From the cell containing the given text, extract its center point as [X, Y] coordinate. 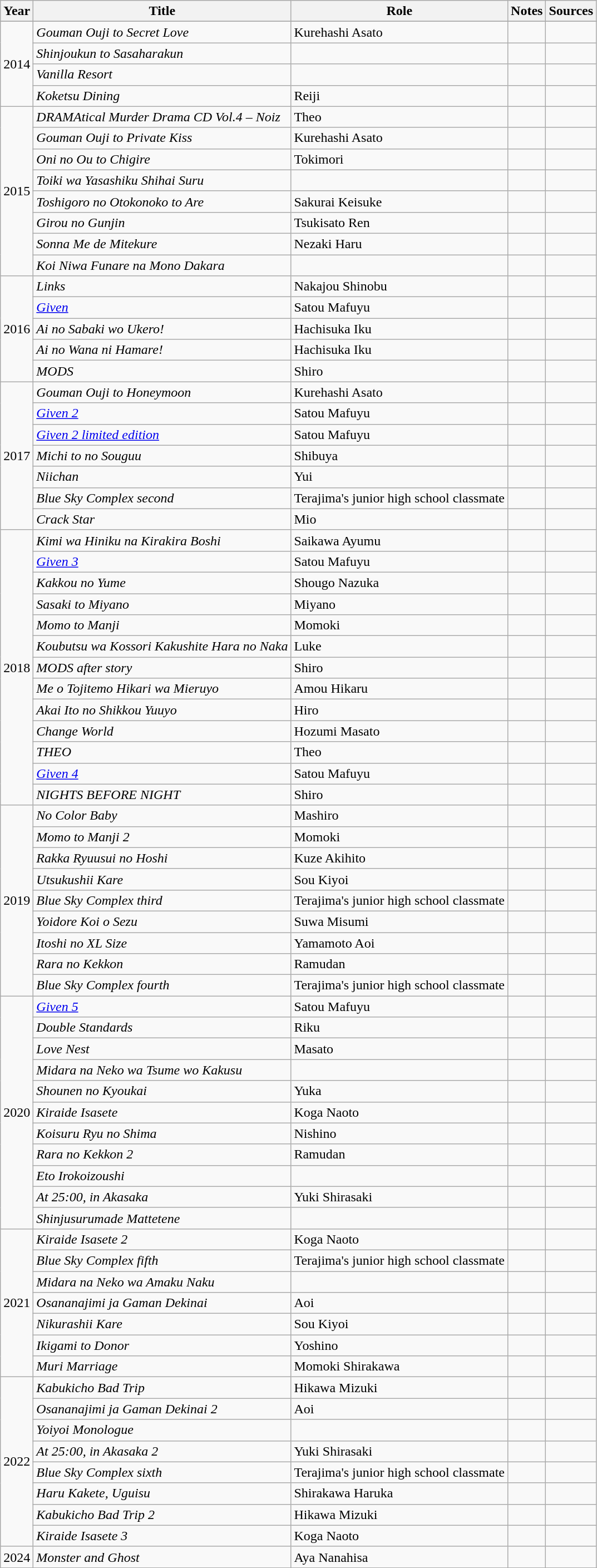
Kiraide Isasete [162, 1112]
Girou no Gunjin [162, 223]
Given 3 [162, 561]
Blue Sky Complex third [162, 900]
No Color Baby [162, 816]
Change World [162, 731]
Ikigami to Donor [162, 1345]
Me o Tojitemo Hikari wa Mieruyo [162, 689]
Osananajimi ja Gaman Dekinai 2 [162, 1409]
2018 [17, 668]
Hiro [399, 710]
Niichan [162, 477]
MODS [162, 371]
Hozumi Masato [399, 731]
Rakka Ryuusui no Hoshi [162, 858]
Eto Irokoizoushi [162, 1176]
Given 4 [162, 773]
Sasaki to Miyano [162, 604]
Title [162, 11]
Given 2 [162, 413]
Gouman Ouji to Secret Love [162, 32]
Blue Sky Complex fifth [162, 1260]
Yamamoto Aoi [399, 943]
Shougo Nazuka [399, 583]
2020 [17, 1113]
Toiki wa Yasashiku Shihai Suru [162, 180]
Amou Hikaru [399, 689]
Osananajimi ja Gaman Dekinai [162, 1303]
Michi to no Souguu [162, 456]
Koketsu Dining [162, 96]
Kimi wa Hiniku na Kirakira Boshi [162, 540]
Blue Sky Complex second [162, 498]
Gouman Ouji to Private Kiss [162, 138]
Itoshi no XL Size [162, 943]
Nakajou Shinobu [399, 287]
Kakkou no Yume [162, 583]
Kabukicho Bad Trip 2 [162, 1515]
Blue Sky Complex sixth [162, 1472]
Role [399, 11]
Double Standards [162, 1028]
Akai Ito no Shikkou Yuuyo [162, 710]
Koubutsu wa Kossori Kakushite Hara no Naka [162, 647]
Yoidore Koi o Sezu [162, 921]
Yuka [399, 1091]
Toshigoro no Otokonoko to Are [162, 201]
2016 [17, 329]
Nezaki Haru [399, 244]
Haru Kakete, Uguisu [162, 1493]
Rara no Kekkon 2 [162, 1155]
Mio [399, 519]
Midara na Neko wa Tsume wo Kakusu [162, 1070]
Sources [571, 11]
Miyano [399, 604]
At 25:00, in Akasaka [162, 1197]
Ai no Wana ni Hamare! [162, 350]
Masato [399, 1049]
MODS after story [162, 668]
Shinjoukun to Sasaharakun [162, 53]
Yui [399, 477]
Ai no Sabaki wo Ukero! [162, 329]
Monster and Ghost [162, 1557]
Momo to Manji 2 [162, 837]
2015 [17, 191]
Notes [527, 11]
Given [162, 308]
Kabukicho Bad Trip [162, 1388]
2024 [17, 1557]
Saikawa Ayumu [399, 540]
Given 2 limited edition [162, 435]
Tokimori [399, 159]
Sonna Me de Mitekure [162, 244]
Kiraide Isasete 2 [162, 1239]
Oni no Ou to Chigire [162, 159]
Shibuya [399, 456]
At 25:00, in Akasaka 2 [162, 1451]
2021 [17, 1303]
Nikurashii Kare [162, 1324]
Year [17, 11]
Luke [399, 647]
Vanilla Resort [162, 75]
DRAMAtical Murder Drama CD Vol.4 – Noiz [162, 117]
Koisuru Ryu no Shima [162, 1133]
2017 [17, 456]
Kiraide Isasete 3 [162, 1536]
Momoki Shirakawa [399, 1367]
Yoiyoi Monologue [162, 1430]
Riku [399, 1028]
Shounen no Kyoukai [162, 1091]
Momo to Manji [162, 625]
Suwa Misumi [399, 921]
Shirakawa Haruka [399, 1493]
Blue Sky Complex fourth [162, 985]
2022 [17, 1462]
Midara na Neko wa Amaku Naku [162, 1281]
Rara no Kekkon [162, 964]
Aya Nanahisa [399, 1557]
Gouman Ouji to Honeymoon [162, 392]
Links [162, 287]
THEO [162, 752]
Shinjusurumade Mattetene [162, 1218]
Love Nest [162, 1049]
Utsukushii Kare [162, 879]
Koi Niwa Funare na Mono Dakara [162, 265]
Mashiro [399, 816]
Reiji [399, 96]
Nishino [399, 1133]
NIGHTS BEFORE NIGHT [162, 795]
Kuze Akihito [399, 858]
Given 5 [162, 1007]
2014 [17, 64]
Sakurai Keisuke [399, 201]
Muri Marriage [162, 1367]
2019 [17, 900]
Tsukisato Ren [399, 223]
Crack Star [162, 519]
Yoshino [399, 1345]
